Pinpoint the cell where the given text exists, returning its [x, y] midpoint coordinate. 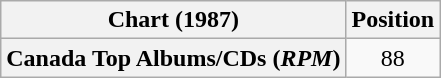
Chart (1987) [174, 20]
Canada Top Albums/CDs (RPM) [174, 58]
88 [393, 58]
Position [393, 20]
